Pinpoint the cell where the given text exists, returning its (X, Y) midpoint coordinate. 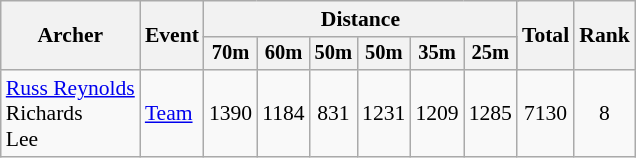
35m (436, 54)
Team (172, 114)
831 (334, 114)
Archer (70, 36)
Russ ReynoldsRichardsLee (70, 114)
7130 (546, 114)
1209 (436, 114)
Total (546, 36)
1285 (490, 114)
1184 (283, 114)
25m (490, 54)
Distance (360, 19)
60m (283, 54)
70m (230, 54)
1390 (230, 114)
1231 (384, 114)
Event (172, 36)
Rank (604, 36)
8 (604, 114)
